Identify which cell holds the provided text, then report its (x, y) central coordinate. 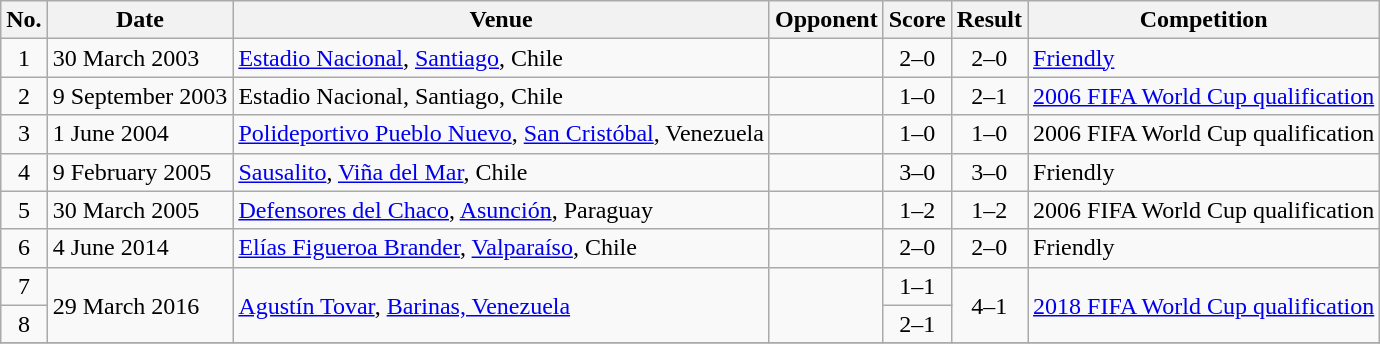
30 March 2003 (140, 58)
9 February 2005 (140, 172)
Venue (502, 20)
9 September 2003 (140, 96)
4 (24, 172)
4–1 (989, 305)
Agustín Tovar, Barinas, Venezuela (502, 305)
7 (24, 286)
3 (24, 134)
1–1 (917, 286)
Defensores del Chaco, Asunción, Paraguay (502, 210)
2 (24, 96)
1 June 2004 (140, 134)
6 (24, 248)
Elías Figueroa Brander, Valparaíso, Chile (502, 248)
Date (140, 20)
Competition (1204, 20)
4 June 2014 (140, 248)
Result (989, 20)
Polideportivo Pueblo Nuevo, San Cristóbal, Venezuela (502, 134)
1 (24, 58)
Sausalito, Viña del Mar, Chile (502, 172)
No. (24, 20)
Score (917, 20)
29 March 2016 (140, 305)
8 (24, 324)
30 March 2005 (140, 210)
2018 FIFA World Cup qualification (1204, 305)
Opponent (826, 20)
5 (24, 210)
